Detect which cell encompasses the target text, then output its (x, y) center coordinate. 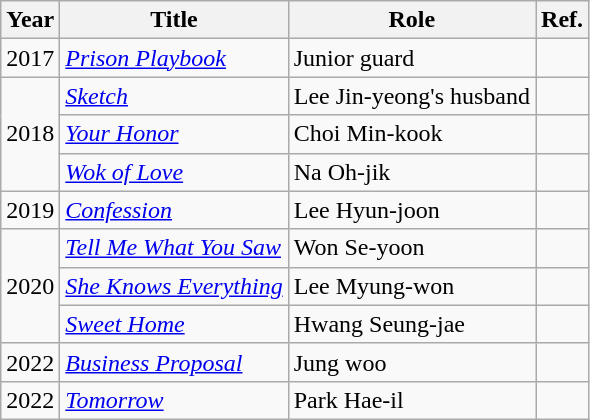
Tell Me What You Saw (174, 248)
2019 (30, 210)
2020 (30, 286)
She Knows Everything (174, 286)
Choi Min-kook (412, 134)
Prison Playbook (174, 58)
Sweet Home (174, 324)
Year (30, 20)
2017 (30, 58)
Role (412, 20)
Your Honor (174, 134)
Junior guard (412, 58)
Title (174, 20)
Business Proposal (174, 362)
Hwang Seung-jae (412, 324)
Lee Hyun-joon (412, 210)
Sketch (174, 96)
Wok of Love (174, 172)
Lee Myung-won (412, 286)
Na Oh-jik (412, 172)
Won Se-yoon (412, 248)
Tomorrow (174, 400)
2018 (30, 134)
Confession (174, 210)
Lee Jin-yeong's husband (412, 96)
Ref. (562, 20)
Jung woo (412, 362)
Park Hae-il (412, 400)
